Scan for the cell matching the given text and deliver its (x, y) coordinate at center. 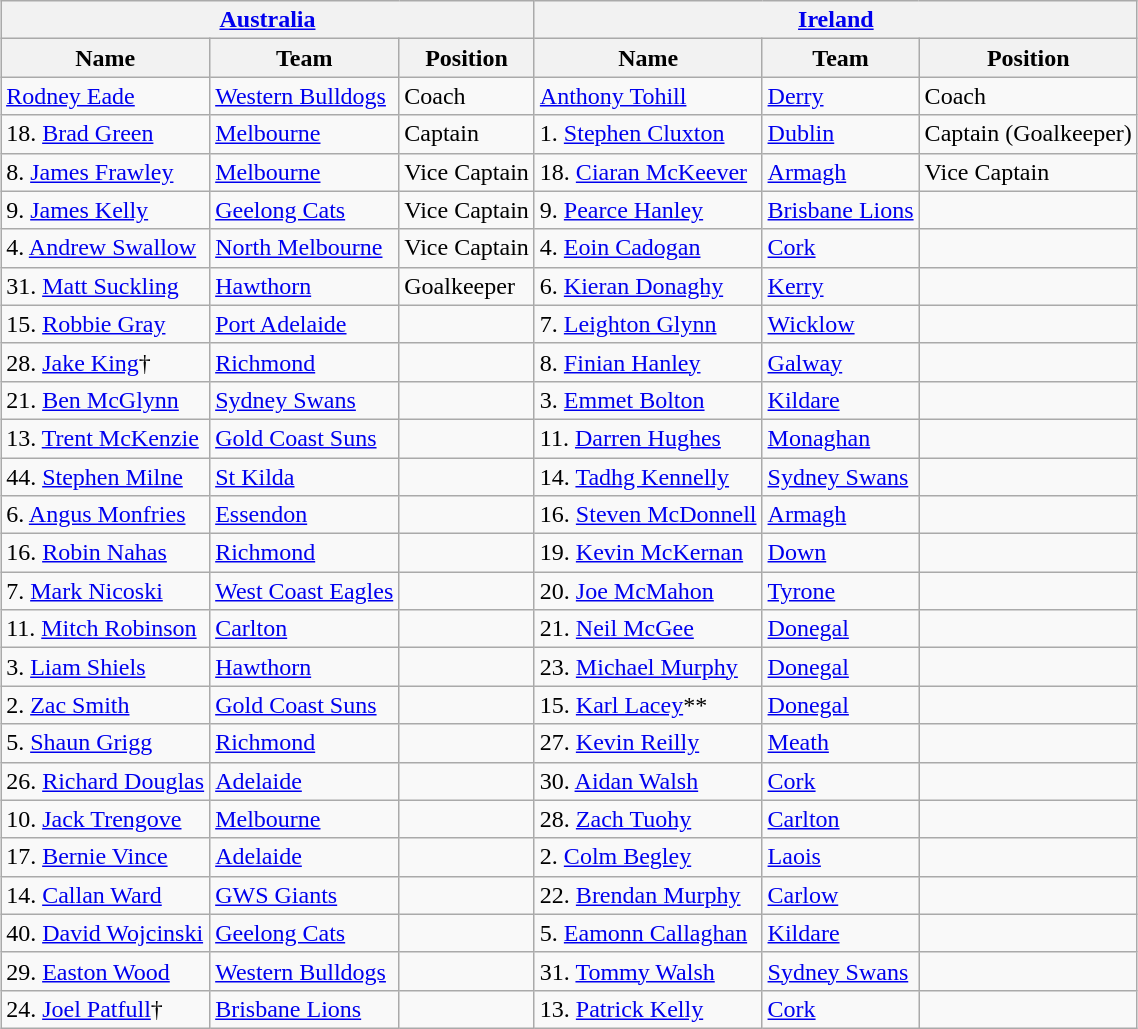
15. Karl Lacey** (648, 705)
22. Brendan Murphy (648, 895)
Kerry (840, 286)
Tyrone (840, 591)
3. Emmet Bolton (648, 400)
4. Andrew Swallow (106, 248)
4. Eoin Cadogan (648, 248)
9. Pearce Hanley (648, 210)
5. Shaun Grigg (106, 743)
31. Tommy Walsh (648, 971)
2. Zac Smith (106, 705)
Galway (840, 362)
14. Tadhg Kennelly (648, 477)
28. Jake King† (106, 362)
20. Joe McMahon (648, 591)
27. Kevin Reilly (648, 743)
2. Colm Begley (648, 857)
Australia (268, 20)
15. Robbie Gray (106, 324)
21. Ben McGlynn (106, 400)
13. Trent McKenzie (106, 438)
16. Steven McDonnell (648, 515)
Carlow (840, 895)
9. James Kelly (106, 210)
8. James Frawley (106, 172)
10. Jack Trengove (106, 819)
11. Mitch Robinson (106, 629)
14. Callan Ward (106, 895)
Dublin (840, 134)
Port Adelaide (304, 324)
24. Joel Patfull† (106, 1009)
18. Brad Green (106, 134)
6. Angus Monfries (106, 515)
6. Kieran Donaghy (648, 286)
18. Ciaran McKeever (648, 172)
7. Mark Nicoski (106, 591)
19. Kevin McKernan (648, 553)
Ireland (836, 20)
28. Zach Tuohy (648, 819)
23. Michael Murphy (648, 667)
16. Robin Nahas (106, 553)
40. David Wojcinski (106, 933)
1. Stephen Cluxton (648, 134)
13. Patrick Kelly (648, 1009)
Captain (467, 134)
Rodney Eade (106, 96)
7. Leighton Glynn (648, 324)
31. Matt Suckling (106, 286)
North Melbourne (304, 248)
Essendon (304, 515)
Meath (840, 743)
Laois (840, 857)
17. Bernie Vince (106, 857)
11. Darren Hughes (648, 438)
29. Easton Wood (106, 971)
5. Eamonn Callaghan (648, 933)
Wicklow (840, 324)
Captain (Goalkeeper) (1028, 134)
3. Liam Shiels (106, 667)
26. Richard Douglas (106, 781)
30. Aidan Walsh (648, 781)
8. Finian Hanley (648, 362)
Down (840, 553)
Goalkeeper (467, 286)
Anthony Tohill (648, 96)
Derry (840, 96)
44. Stephen Milne (106, 477)
West Coast Eagles (304, 591)
GWS Giants (304, 895)
Monaghan (840, 438)
St Kilda (304, 477)
21. Neil McGee (648, 629)
